Identify which cell holds the provided text, then report its [x, y] central coordinate. 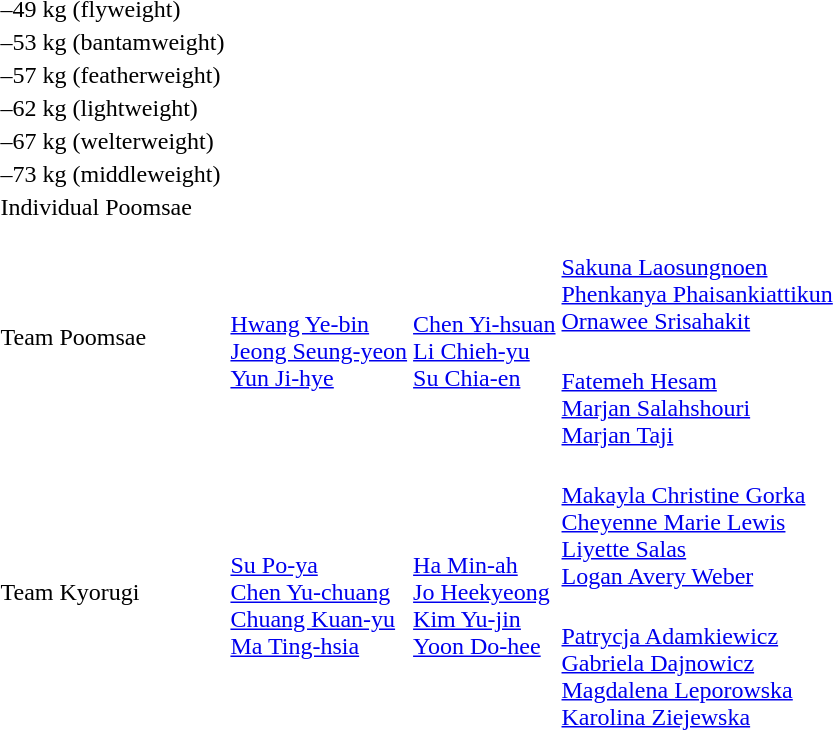
Hwang Ye-binJeong Seung-yeonYun Ji-hye [319, 338]
Chen Yi-hsuanLi Chieh-yuSu Chia-en [484, 338]
